Return the [x, y] coordinate for the center point of the cell that contains the specified text.  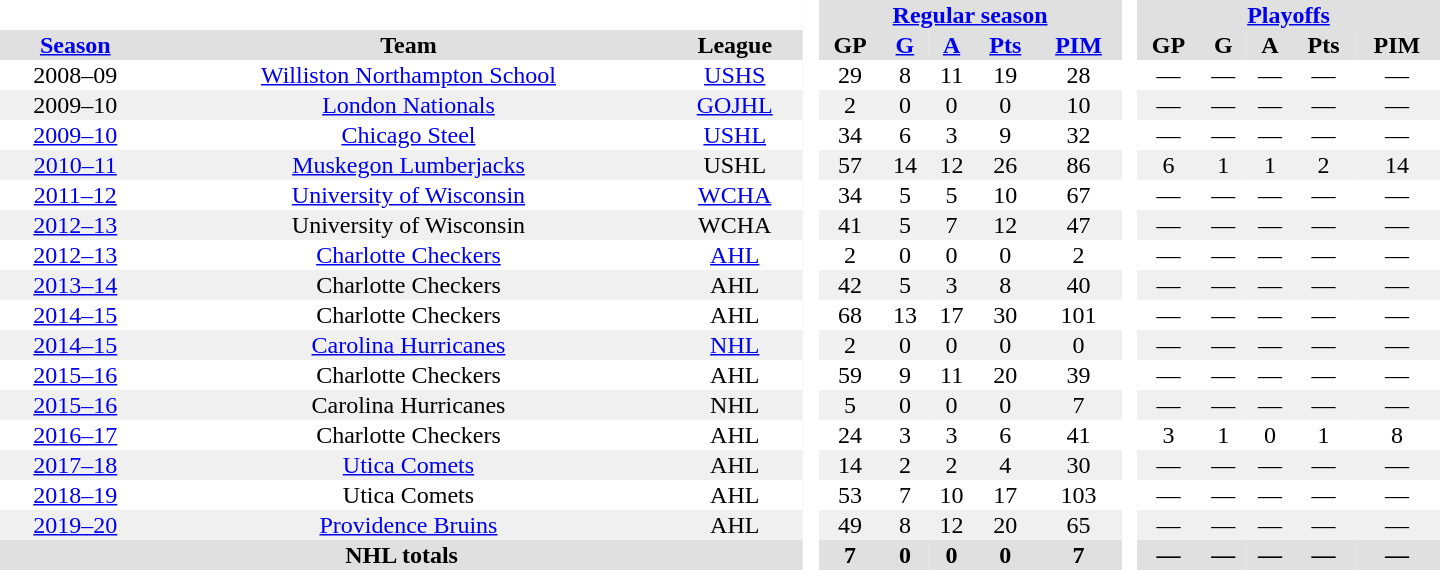
2016–17 [76, 435]
28 [1079, 75]
103 [1079, 495]
53 [850, 495]
2018–19 [76, 495]
40 [1079, 285]
4 [1006, 465]
24 [850, 435]
57 [850, 165]
2010–11 [76, 165]
Williston Northampton School [409, 75]
65 [1079, 525]
2011–12 [76, 195]
68 [850, 315]
Muskegon Lumberjacks [409, 165]
Playoffs [1288, 15]
67 [1079, 195]
47 [1079, 225]
49 [850, 525]
2017–18 [76, 465]
13 [906, 315]
2013–14 [76, 285]
29 [850, 75]
Chicago Steel [409, 135]
League [734, 45]
Providence Bruins [409, 525]
2019–20 [76, 525]
Regular season [970, 15]
101 [1079, 315]
32 [1079, 135]
39 [1079, 375]
59 [850, 375]
26 [1006, 165]
Season [76, 45]
NHL totals [402, 555]
42 [850, 285]
19 [1006, 75]
GOJHL [734, 105]
Team [409, 45]
USHS [734, 75]
London Nationals [409, 105]
86 [1079, 165]
2008–09 [76, 75]
